Pinpoint the cell where the given text exists, returning its [X, Y] midpoint coordinate. 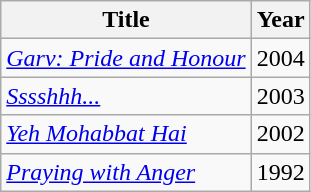
2004 [280, 58]
Title [126, 20]
Praying with Anger [126, 172]
Yeh Mohabbat Hai [126, 134]
Year [280, 20]
2002 [280, 134]
1992 [280, 172]
2003 [280, 96]
Garv: Pride and Honour [126, 58]
Sssshhh... [126, 96]
